Scan for the cell matching the given text and deliver its [x, y] coordinate at center. 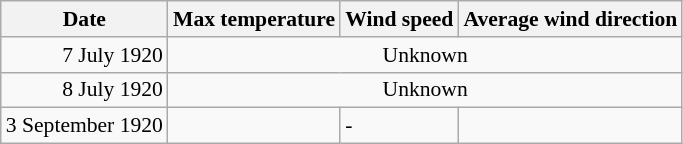
Date [84, 19]
Wind speed [399, 19]
Average wind direction [570, 19]
8 July 1920 [84, 90]
7 July 1920 [84, 55]
3 September 1920 [84, 126]
Max temperature [254, 19]
- [399, 126]
